Scan for the cell matching the given text and deliver its (x, y) coordinate at center. 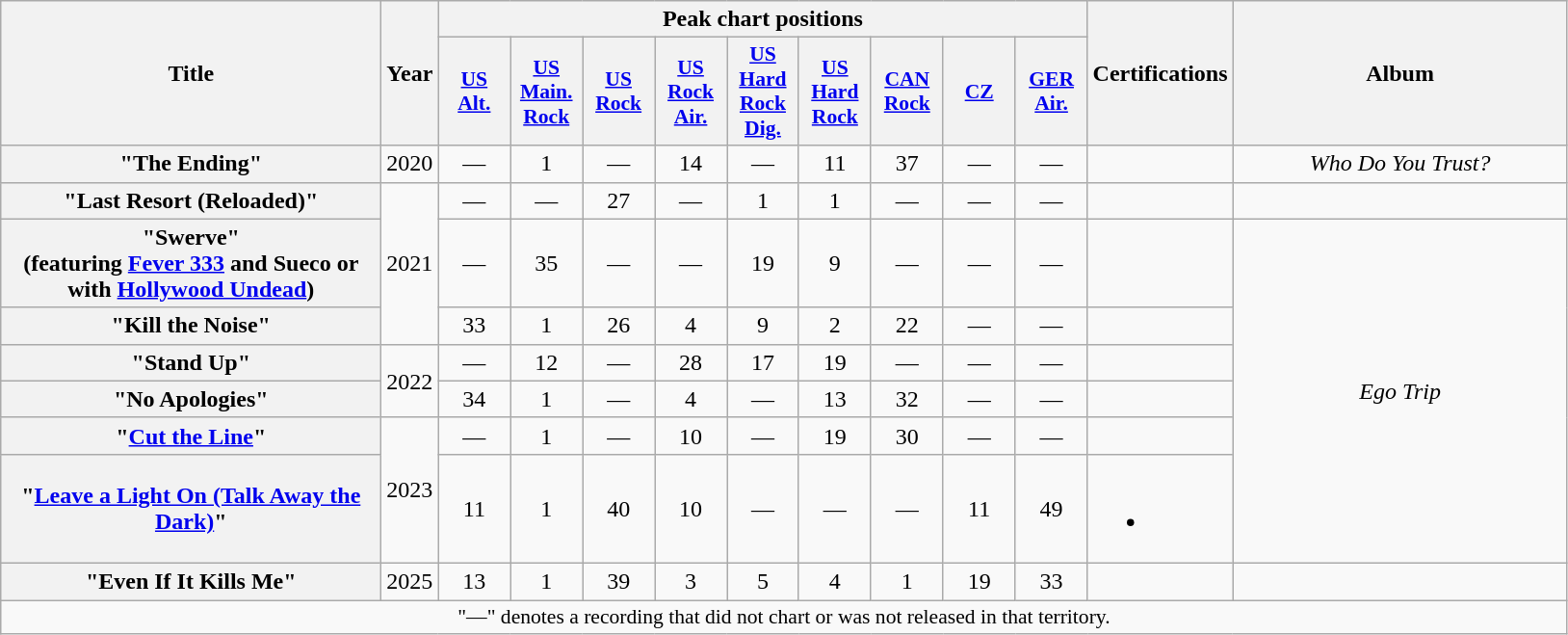
GER Air. (1052, 92)
"Stand Up" (191, 362)
USRock (618, 92)
40 (618, 509)
Peak chart positions (763, 19)
USMain. Rock (547, 92)
"Even If It Kills Me" (191, 581)
3 (692, 581)
Who Do You Trust? (1400, 164)
32 (907, 399)
2020 (410, 164)
2022 (410, 381)
CZ (979, 92)
35 (547, 263)
49 (1052, 509)
Ego Trip (1400, 391)
CANRock (907, 92)
Year (410, 73)
USRock Air. (692, 92)
"Swerve" (featuring Fever 333 and Sueco or with Hollywood Undead) (191, 263)
"—" denotes a recording that did not chart or was not released in that territory. (784, 617)
USHardRockDig. (763, 92)
14 (692, 164)
34 (474, 399)
2 (834, 326)
USAlt. (474, 92)
22 (907, 326)
USHardRock (834, 92)
30 (907, 436)
Title (191, 73)
Certifications (1160, 73)
2021 (410, 263)
"No Apologies" (191, 399)
5 (763, 581)
27 (618, 200)
2023 (410, 489)
2025 (410, 581)
26 (618, 326)
"Kill the Noise" (191, 326)
39 (618, 581)
Album (1400, 73)
"Leave a Light On (Talk Away the Dark)" (191, 509)
12 (547, 362)
37 (907, 164)
17 (763, 362)
"Last Resort (Reloaded)" (191, 200)
28 (692, 362)
"Cut the Line" (191, 436)
"The Ending" (191, 164)
